Return [X, Y] of the center of cell containing provided text 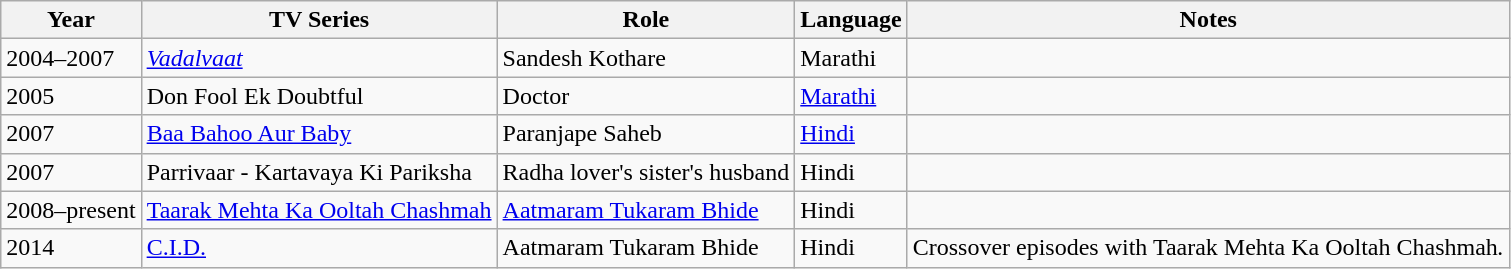
Sandesh Kothare [646, 58]
Paranjape Saheb [646, 134]
2005 [71, 96]
C.I.D. [319, 248]
Baa Bahoo Aur Baby [319, 134]
2014 [71, 248]
Don Fool Ek Doubtful [319, 96]
Language [851, 20]
Vadalvaat [319, 58]
Role [646, 20]
Year [71, 20]
2008–present [71, 210]
Doctor [646, 96]
Parrivaar - Kartavaya Ki Pariksha [319, 172]
Taarak Mehta Ka Ooltah Chashmah [319, 210]
Crossover episodes with Taarak Mehta Ka Ooltah Chashmah. [1208, 248]
TV Series [319, 20]
2004–2007 [71, 58]
Notes [1208, 20]
Radha lover's sister's husband [646, 172]
